Identify which cell holds the provided text, then report its (X, Y) central coordinate. 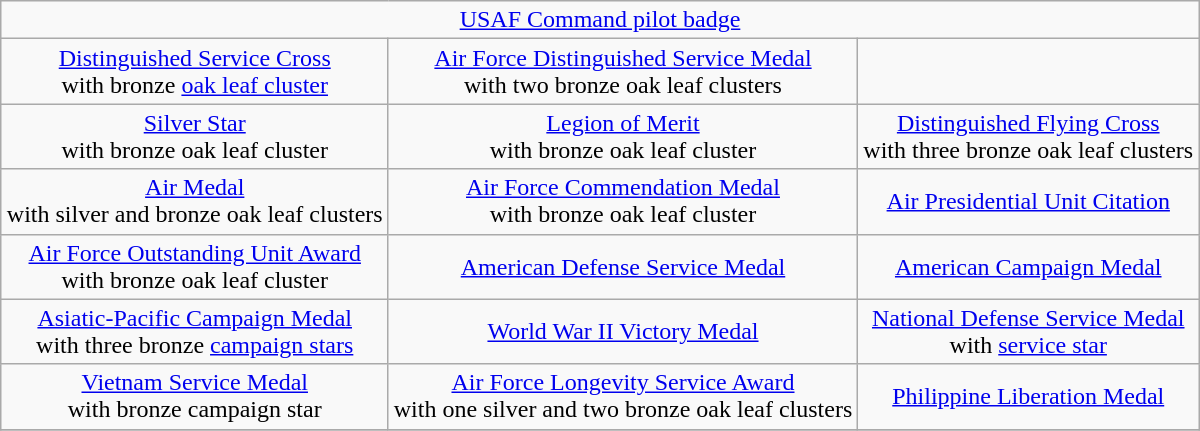
American Defense Service Medal (623, 266)
Vietnam Service Medalwith bronze campaign star (194, 396)
Air Force Longevity Service Awardwith one silver and two bronze oak leaf clusters (623, 396)
Distinguished Flying Crosswith three bronze oak leaf clusters (1028, 136)
Air Force Outstanding Unit Awardwith bronze oak leaf cluster (194, 266)
Distinguished Service Crosswith bronze oak leaf cluster (194, 72)
Air Medalwith silver and bronze oak leaf clusters (194, 202)
Air Force Distinguished Service Medalwith two bronze oak leaf clusters (623, 72)
Air Force Commendation Medalwith bronze oak leaf cluster (623, 202)
Philippine Liberation Medal (1028, 396)
Silver Starwith bronze oak leaf cluster (194, 136)
Air Presidential Unit Citation (1028, 202)
Asiatic-Pacific Campaign Medalwith three bronze campaign stars (194, 332)
National Defense Service Medalwith service star (1028, 332)
World War II Victory Medal (623, 332)
American Campaign Medal (1028, 266)
USAF Command pilot badge (600, 20)
Legion of Meritwith bronze oak leaf cluster (623, 136)
